Find where the given text appears and provide that cell's center as [x, y] coordinate. 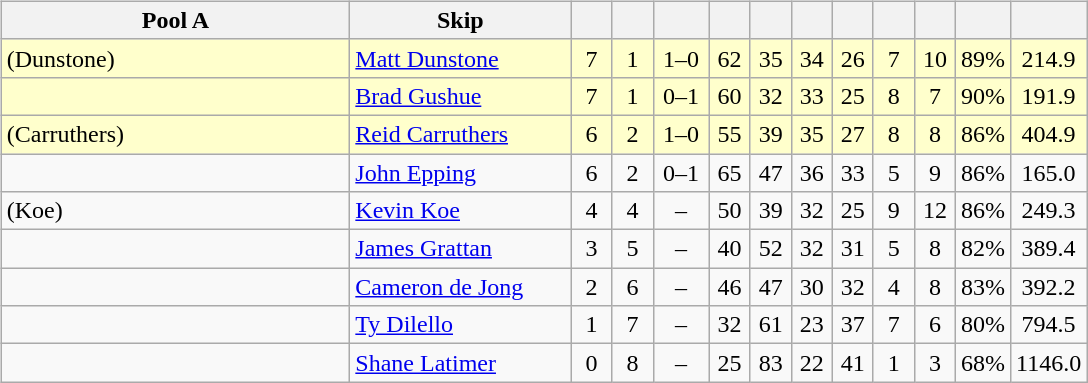
249.3 [1048, 211]
392.2 [1048, 287]
30 [812, 287]
Kevin Koe [460, 211]
(Dunstone) [176, 58]
Reid Carruthers [460, 134]
214.9 [1048, 58]
37 [852, 325]
Pool A [176, 20]
31 [852, 249]
0 [592, 363]
50 [730, 211]
389.4 [1048, 249]
62 [730, 58]
10 [934, 58]
Cameron de Jong [460, 287]
Skip [460, 20]
Brad Gushue [460, 96]
40 [730, 249]
1146.0 [1048, 363]
27 [852, 134]
46 [730, 287]
794.5 [1048, 325]
60 [730, 96]
34 [812, 58]
36 [812, 173]
65 [730, 173]
John Epping [460, 173]
82% [982, 249]
83% [982, 287]
26 [852, 58]
James Grattan [460, 249]
80% [982, 325]
165.0 [1048, 173]
61 [770, 325]
89% [982, 58]
90% [982, 96]
Shane Latimer [460, 363]
Ty Dilello [460, 325]
191.9 [1048, 96]
12 [934, 211]
68% [982, 363]
83 [770, 363]
404.9 [1048, 134]
52 [770, 249]
41 [852, 363]
Matt Dunstone [460, 58]
22 [812, 363]
(Carruthers) [176, 134]
23 [812, 325]
55 [730, 134]
(Koe) [176, 211]
